Detect which cell encompasses the target text, then output its (X, Y) center coordinate. 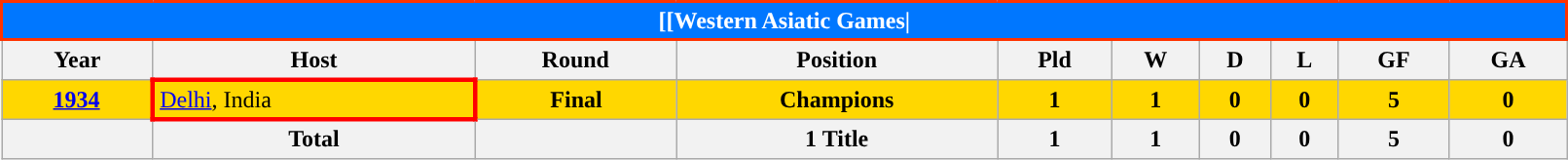
W (1155, 60)
[[Western Asiatic Games| (784, 21)
Champions (837, 100)
Year (78, 60)
D (1234, 60)
1934 (78, 100)
Total (313, 139)
Final (576, 100)
Pld (1055, 60)
GA (1509, 60)
Round (576, 60)
L (1304, 60)
Host (313, 60)
Position (837, 60)
1 Title (837, 139)
Delhi, India (313, 100)
GF (1394, 60)
